Output the (X, Y) coordinate of the center of the cell containing the given text.  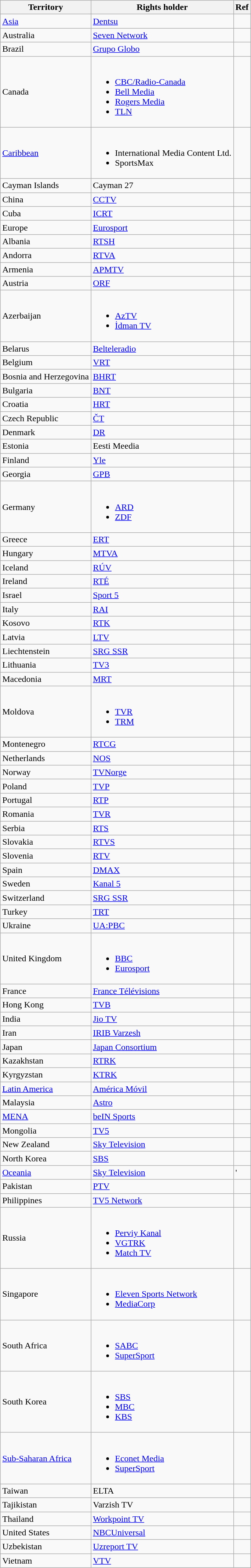
Belteleradio (162, 349)
Hungary (46, 553)
TVB (162, 1005)
Slovenia (46, 856)
Bulgaria (46, 390)
Czech Republic (46, 418)
Armenia (46, 269)
Slovakia (46, 842)
Japan Consortium (162, 1047)
VTV (162, 1561)
Italy (46, 609)
Japan (46, 1047)
LTV (162, 637)
RTV (162, 856)
Brazil (46, 49)
Eleven Sports NetworkMediaCorp (162, 1294)
MRT (162, 679)
Ref (242, 7)
CCTV (162, 199)
RTS (162, 828)
Spain (46, 870)
Europe (46, 227)
Switzerland (46, 898)
TV3 (162, 665)
ARDZDF (162, 507)
North Korea (46, 1158)
Serbia (46, 828)
Andorra (46, 255)
Cayman 27 (162, 186)
RTK (162, 623)
Sport 5 (162, 595)
ERT (162, 539)
SBS (162, 1158)
Lithuania (46, 665)
Kyrgyzstan (46, 1075)
Ireland (46, 581)
MENA (46, 1117)
Australia (46, 35)
India (46, 1019)
Portugal (46, 800)
Philippines (46, 1200)
Albania (46, 241)
' (242, 1172)
Estonia (46, 446)
New Zealand (46, 1145)
TV5 Network (162, 1200)
NOS (162, 758)
RTVS (162, 842)
Malaysia (46, 1103)
IRIB Varzesh (162, 1033)
Georgia (46, 474)
Eurosport (162, 227)
Thailand (46, 1519)
Azerbaijan (46, 316)
Belarus (46, 349)
TVP (162, 786)
Uzbekistan (46, 1547)
RTRK (162, 1061)
Mongolia (46, 1131)
Pakistan (46, 1186)
Varzish TV (162, 1505)
NBCUniversal (162, 1533)
Belgium (46, 363)
GPB (162, 474)
Asia (46, 21)
Perviy KanalVGTRKMatch TV (162, 1238)
TVR (162, 814)
DR (162, 432)
Iceland (46, 567)
Seven Network (162, 35)
Poland (46, 786)
Israel (46, 595)
Kanal 5 (162, 884)
Germany (46, 507)
South Korea (46, 1402)
RÚV (162, 567)
Oceania (46, 1172)
Econet MediaSuperSport (162, 1458)
Caribbean (46, 153)
VRT (162, 363)
Latvia (46, 637)
RTVA (162, 255)
TVRTRM (162, 712)
Workpoint TV (162, 1519)
Turkey (46, 912)
France Télévisions (162, 991)
Astro (162, 1103)
BNT (162, 390)
Netherlands (46, 758)
Austria (46, 283)
América Móvil (162, 1088)
BHRT (162, 377)
Jio TV (162, 1019)
Yle (162, 460)
Grupo Globo (162, 49)
France (46, 991)
International Media Content Ltd.SportsMax (162, 153)
SBSMBCKBS (162, 1402)
China (46, 199)
TV5 (162, 1131)
Finland (46, 460)
ICRT (162, 213)
RTSH (162, 241)
Cayman Islands (46, 186)
Romania (46, 814)
DMAX (162, 870)
Eesti Meedia (162, 446)
Norway (46, 772)
Liechtenstein (46, 651)
AzTVİdman TV (162, 316)
Latin America (46, 1088)
Denmark (46, 432)
RTÉ (162, 581)
Sub-Saharan Africa (46, 1458)
ČT (162, 418)
Taiwan (46, 1491)
KTRK (162, 1075)
RTP (162, 800)
UA:PBC (162, 926)
Uzreport TV (162, 1547)
Montenegro (46, 744)
Croatia (46, 404)
Macedonia (46, 679)
Ukraine (46, 926)
Cuba (46, 213)
MTVA (162, 553)
CBC/Radio-CanadaBell MediaRogers MediaTLN (162, 92)
Singapore (46, 1294)
RTCG (162, 744)
Kosovo (46, 623)
Territory (46, 7)
Rights holder (162, 7)
HRT (162, 404)
South Africa (46, 1345)
beIN Sports (162, 1117)
Vietnam (46, 1561)
United States (46, 1533)
TVNorge (162, 772)
Kazakhstan (46, 1061)
Greece (46, 539)
Dentsu (162, 21)
Canada (46, 92)
Sweden (46, 884)
RAI (162, 609)
Russia (46, 1238)
APMTV (162, 269)
Hong Kong (46, 1005)
ORF (162, 283)
SABCSuperSport (162, 1345)
Moldova (46, 712)
ELTA (162, 1491)
Iran (46, 1033)
BBCEurosport (162, 958)
Bosnia and Herzegovina (46, 377)
TRT (162, 912)
Tajikistan (46, 1505)
PTV (162, 1186)
United Kingdom (46, 958)
